Provide the (X, Y) coordinate of the cell's center where the given text is located.  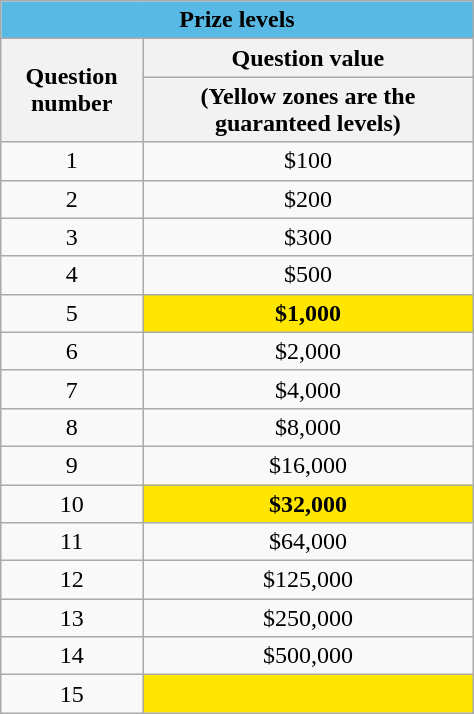
1 (72, 161)
$32,000 (308, 503)
12 (72, 580)
5 (72, 313)
14 (72, 656)
9 (72, 465)
$500 (308, 275)
3 (72, 237)
$8,000 (308, 427)
$64,000 (308, 542)
13 (72, 618)
$1,000 (308, 313)
(Yellow zones are the guaranteed levels) (308, 110)
7 (72, 389)
$16,000 (308, 465)
$2,000 (308, 351)
6 (72, 351)
$125,000 (308, 580)
4 (72, 275)
2 (72, 199)
Question value (308, 58)
$250,000 (308, 618)
8 (72, 427)
$200 (308, 199)
$4,000 (308, 389)
Question number (72, 90)
15 (72, 694)
11 (72, 542)
$500,000 (308, 656)
$100 (308, 161)
10 (72, 503)
$300 (308, 237)
Prize levels (237, 20)
